Determine the [x, y] coordinate at the center of the cell enclosing the given text.  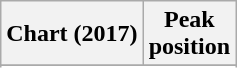
Chart (2017) [72, 34]
Peak position [189, 34]
